Determine the [X, Y] coordinate at the center of the cell enclosing the given text.  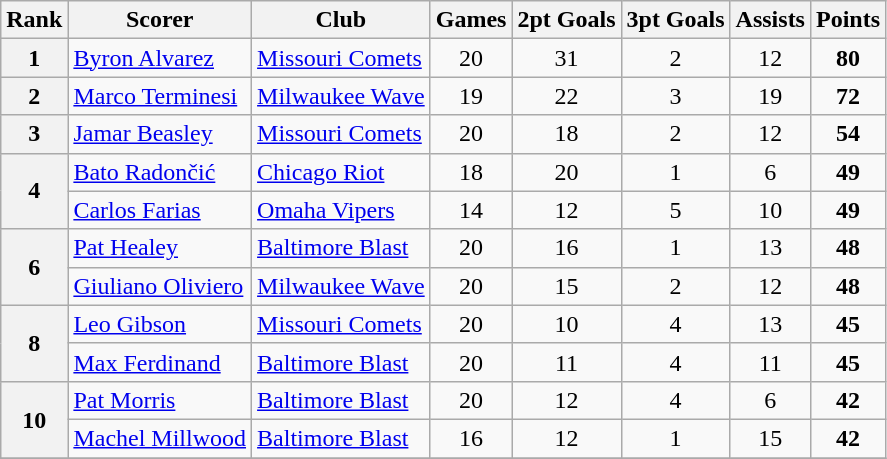
Max Ferdinand [160, 362]
Games [471, 20]
14 [471, 210]
2pt Goals [566, 20]
Pat Healey [160, 248]
Chicago Riot [342, 172]
Leo Gibson [160, 324]
8 [34, 343]
Machel Millwood [160, 438]
5 [676, 210]
Pat Morris [160, 400]
72 [848, 96]
22 [566, 96]
3pt Goals [676, 20]
Bato Radončić [160, 172]
Jamar Beasley [160, 134]
Omaha Vipers [342, 210]
Rank [34, 20]
Marco Terminesi [160, 96]
Assists [770, 20]
Carlos Farias [160, 210]
Giuliano Oliviero [160, 286]
Scorer [160, 20]
Byron Alvarez [160, 58]
31 [566, 58]
Points [848, 20]
54 [848, 134]
80 [848, 58]
Club [342, 20]
